Detect which cell encompasses the target text, then output its [x, y] center coordinate. 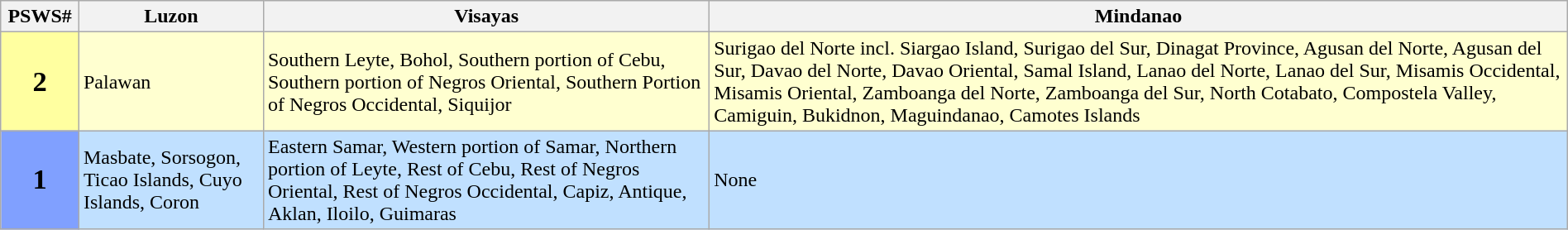
2 [40, 81]
PSWS# [40, 17]
Southern Leyte, Bohol, Southern portion of Cebu, Southern portion of Negros Oriental, Southern Portion of Negros Occidental, Siquijor [486, 81]
None [1139, 180]
Visayas [486, 17]
Luzon [170, 17]
Palawan [170, 81]
Masbate, Sorsogon, Ticao Islands, Cuyo Islands, Coron [170, 180]
Mindanao [1139, 17]
1 [40, 180]
